Identify which cell holds the provided text, then report its (X, Y) central coordinate. 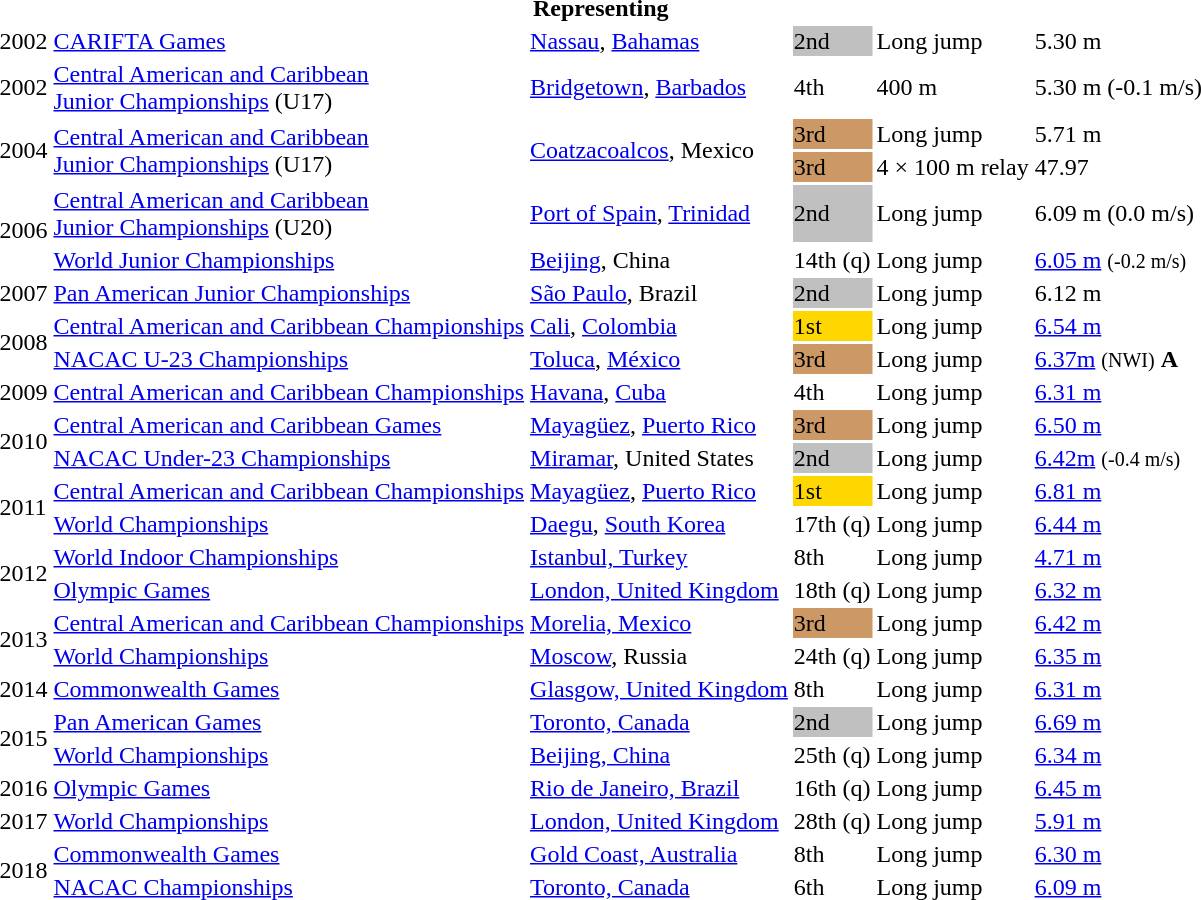
Glasgow, United Kingdom (660, 689)
Pan American Games (289, 722)
NACAC Under-23 Championships (289, 458)
CARIFTA Games (289, 41)
Port of Spain, Trinidad (660, 214)
Bridgetown, Barbados (660, 88)
Morelia, Mexico (660, 623)
Miramar, United States (660, 458)
Pan American Junior Championships (289, 293)
NACAC U-23 Championships (289, 359)
Nassau, Bahamas (660, 41)
24th (q) (832, 656)
Toronto, Canada (660, 722)
São Paulo, Brazil (660, 293)
25th (q) (832, 755)
Moscow, Russia (660, 656)
17th (q) (832, 524)
18th (q) (832, 590)
Cali, Colombia (660, 326)
Central American and Caribbean Games (289, 425)
16th (q) (832, 788)
World Junior Championships (289, 260)
Rio de Janeiro, Brazil (660, 788)
400 m (952, 88)
14th (q) (832, 260)
Coatzacoalcos, Mexico (660, 150)
4 × 100 m relay (952, 167)
Gold Coast, Australia (660, 854)
World Indoor Championships (289, 557)
Toluca, México (660, 359)
Daegu, South Korea (660, 524)
Istanbul, Turkey (660, 557)
28th (q) (832, 821)
Central American and CaribbeanJunior Championships (U20) (289, 214)
Havana, Cuba (660, 392)
